Provide the (x, y) coordinate of the cell's center where the given text is located.  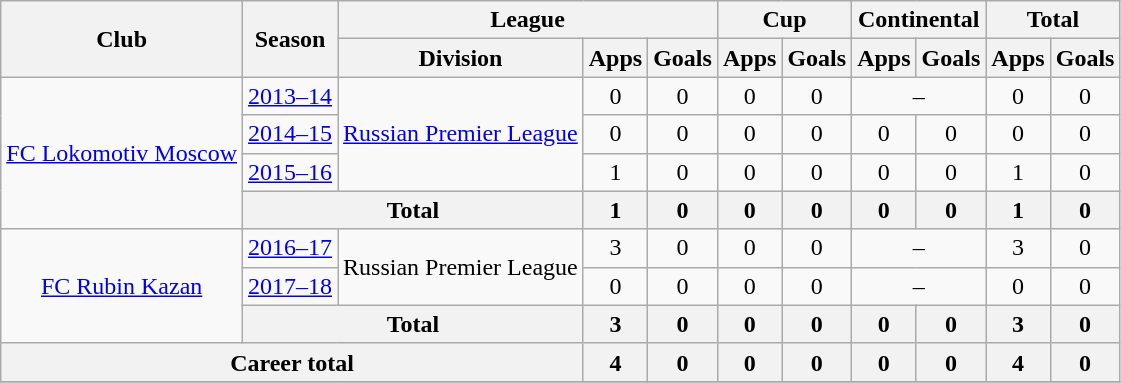
Continental (919, 20)
Division (461, 58)
Season (290, 39)
Career total (292, 362)
2015–16 (290, 172)
FC Rubin Kazan (122, 286)
League (528, 20)
2016–17 (290, 248)
2014–15 (290, 134)
2017–18 (290, 286)
FC Lokomotiv Moscow (122, 153)
Cup (784, 20)
2013–14 (290, 96)
Club (122, 39)
